Identify which cell holds the provided text, then report its [X, Y] central coordinate. 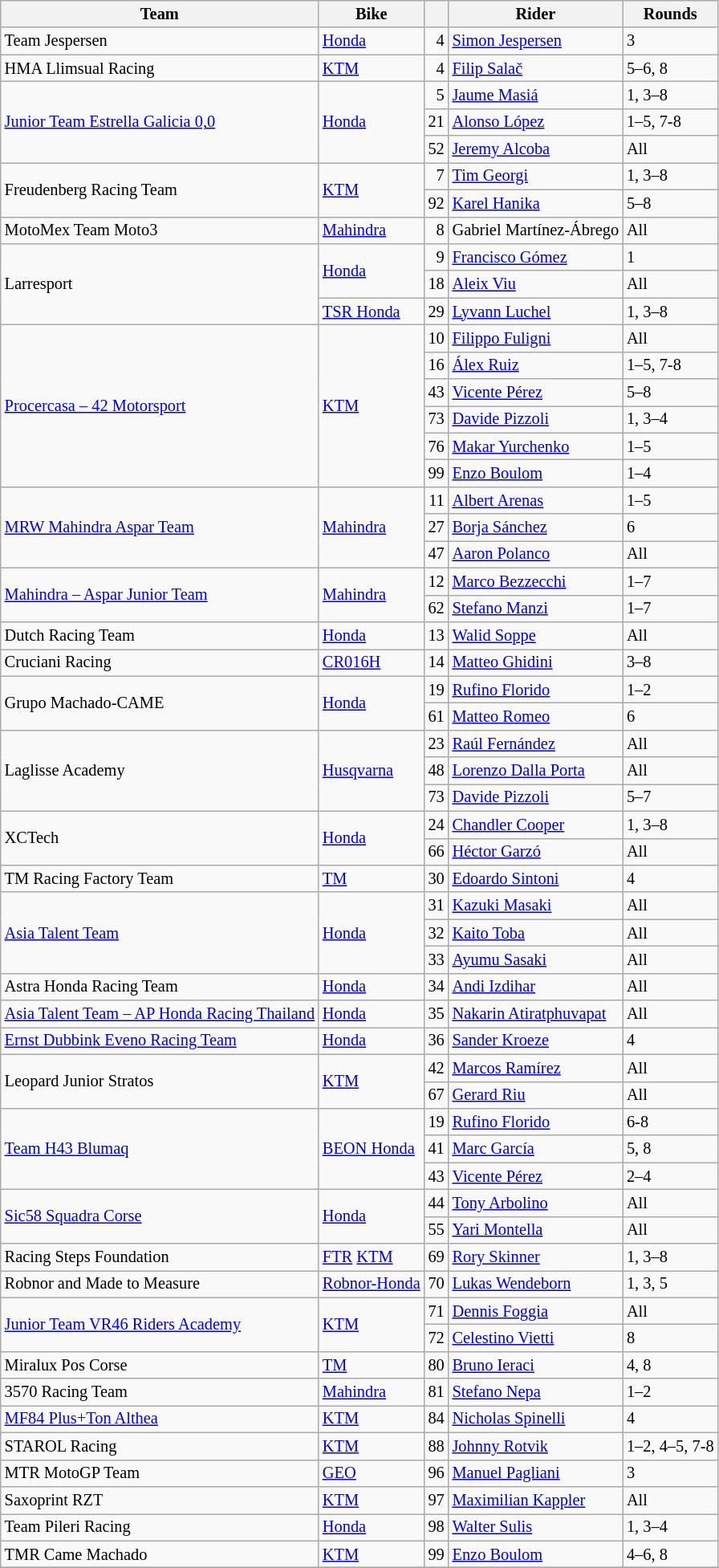
Rounds [670, 14]
30 [437, 878]
35 [437, 1014]
27 [437, 527]
Andi Izdihar [536, 987]
47 [437, 554]
Asia Talent Team – AP Honda Racing Thailand [160, 1014]
81 [437, 1392]
Racing Steps Foundation [160, 1257]
Rider [536, 14]
Manuel Pagliani [536, 1473]
32 [437, 933]
Team H43 Blumaq [160, 1148]
23 [437, 743]
1–2, 4–5, 7-8 [670, 1446]
69 [437, 1257]
MF84 Plus+Ton Althea [160, 1419]
Saxoprint RZT [160, 1500]
Tim Georgi [536, 176]
Karel Hanika [536, 203]
Alonso López [536, 122]
Matteo Ghidini [536, 662]
Lukas Wendeborn [536, 1284]
Gerard Riu [536, 1095]
BEON Honda [372, 1148]
Robnor and Made to Measure [160, 1284]
66 [437, 852]
1 [670, 257]
Gabriel Martínez-Ábrego [536, 230]
4, 8 [670, 1365]
Filip Salač [536, 68]
Dennis Foggia [536, 1311]
Edoardo Sintoni [536, 878]
Nakarin Atiratphuvapat [536, 1014]
Bruno Ieraci [536, 1365]
Héctor Garzó [536, 852]
42 [437, 1068]
Asia Talent Team [160, 933]
Husqvarna [372, 771]
72 [437, 1338]
TM Racing Factory Team [160, 878]
Mahindra – Aspar Junior Team [160, 594]
5–6, 8 [670, 68]
31 [437, 906]
STAROL Racing [160, 1446]
Celestino Vietti [536, 1338]
71 [437, 1311]
Team [160, 14]
Johnny Rotvik [536, 1446]
Stefano Manzi [536, 609]
13 [437, 635]
Sander Kroeze [536, 1041]
Bike [372, 14]
33 [437, 959]
5, 8 [670, 1149]
Kazuki Masaki [536, 906]
Freudenberg Racing Team [160, 189]
Procercasa – 42 Motorsport [160, 405]
Matteo Romeo [536, 716]
84 [437, 1419]
16 [437, 365]
Lyvann Luchel [536, 312]
97 [437, 1500]
Walid Soppe [536, 635]
62 [437, 609]
61 [437, 716]
Leopard Junior Stratos [160, 1081]
80 [437, 1365]
14 [437, 662]
XCTech [160, 838]
41 [437, 1149]
Team Pileri Racing [160, 1527]
Jeremy Alcoba [536, 149]
Walter Sulis [536, 1527]
Marc García [536, 1149]
Albert Arenas [536, 500]
11 [437, 500]
3570 Racing Team [160, 1392]
88 [437, 1446]
Nicholas Spinelli [536, 1419]
70 [437, 1284]
Jaume Masiá [536, 95]
12 [437, 581]
MTR MotoGP Team [160, 1473]
Larresport [160, 284]
Chandler Cooper [536, 825]
Astra Honda Racing Team [160, 987]
7 [437, 176]
34 [437, 987]
3–8 [670, 662]
Maximilian Kappler [536, 1500]
52 [437, 149]
96 [437, 1473]
Dutch Racing Team [160, 635]
Marcos Ramírez [536, 1068]
Junior Team VR46 Riders Academy [160, 1325]
Yari Montella [536, 1230]
Filippo Fuligni [536, 338]
98 [437, 1527]
TMR Came Machado [160, 1554]
MRW Mahindra Aspar Team [160, 527]
6-8 [670, 1122]
Simon Jespersen [536, 41]
55 [437, 1230]
Junior Team Estrella Galicia 0,0 [160, 122]
Cruciani Racing [160, 662]
36 [437, 1041]
44 [437, 1203]
Lorenzo Dalla Porta [536, 771]
Borja Sánchez [536, 527]
Ernst Dubbink Eveno Racing Team [160, 1041]
Álex Ruiz [536, 365]
Stefano Nepa [536, 1392]
5 [437, 95]
Tony Arbolino [536, 1203]
10 [437, 338]
Rory Skinner [536, 1257]
2–4 [670, 1176]
29 [437, 312]
Kaito Toba [536, 933]
Raúl Fernández [536, 743]
1–4 [670, 473]
Grupo Machado-CAME [160, 703]
67 [437, 1095]
CR016H [372, 662]
TSR Honda [372, 312]
4–6, 8 [670, 1554]
76 [437, 446]
MotoMex Team Moto3 [160, 230]
Sic58 Squadra Corse [160, 1216]
48 [437, 771]
Aaron Polanco [536, 554]
9 [437, 257]
GEO [372, 1473]
Miralux Pos Corse [160, 1365]
FTR KTM [372, 1257]
Team Jespersen [160, 41]
Francisco Gómez [536, 257]
Ayumu Sasaki [536, 959]
24 [437, 825]
1, 3, 5 [670, 1284]
21 [437, 122]
Aleix Viu [536, 284]
92 [437, 203]
Makar Yurchenko [536, 446]
Laglisse Academy [160, 771]
HMA Llimsual Racing [160, 68]
5–7 [670, 797]
Robnor-Honda [372, 1284]
18 [437, 284]
Marco Bezzecchi [536, 581]
